Capture the cell that displays the provided text and extract its [x, y] central coordinate. 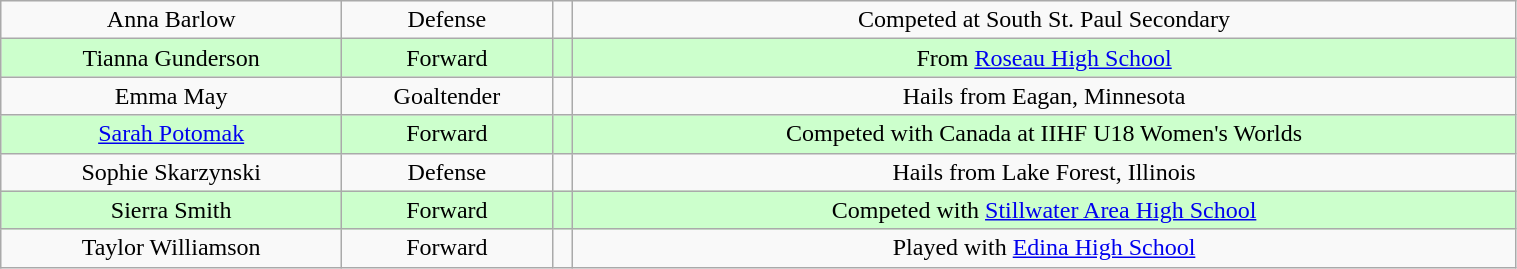
Hails from Lake Forest, Illinois [1044, 172]
Played with Edina High School [1044, 248]
Goaltender [448, 96]
Taylor Williamson [172, 248]
Sophie Skarzynski [172, 172]
Competed at South St. Paul Secondary [1044, 20]
Anna Barlow [172, 20]
Sierra Smith [172, 210]
Competed with Stillwater Area High School [1044, 210]
Competed with Canada at IIHF U18 Women's Worlds [1044, 134]
Hails from Eagan, Minnesota [1044, 96]
Emma May [172, 96]
Sarah Potomak [172, 134]
Tianna Gunderson [172, 58]
From Roseau High School [1044, 58]
